Scan for the cell matching the given text and deliver its (x, y) coordinate at center. 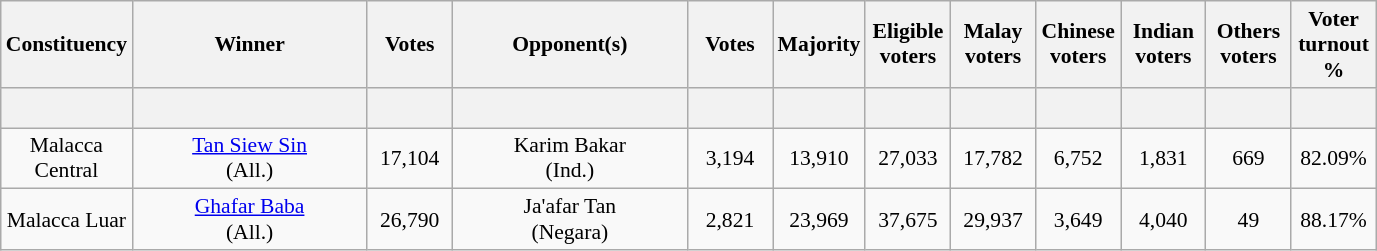
Tan Siew Sin(All.) (250, 158)
4,040 (1164, 220)
Malacca Central (66, 158)
29,937 (992, 220)
3,194 (730, 158)
Majority (820, 44)
49 (1248, 220)
Eligible voters (908, 44)
2,821 (730, 220)
88.17% (1334, 220)
6,752 (1078, 158)
Malacca Luar (66, 220)
Others voters (1248, 44)
3,649 (1078, 220)
Indian voters (1164, 44)
27,033 (908, 158)
Winner (250, 44)
82.09% (1334, 158)
1,831 (1164, 158)
Chinese voters (1078, 44)
Constituency (66, 44)
Ghafar Baba(All.) (250, 220)
669 (1248, 158)
Karim Bakar(Ind.) (570, 158)
17,782 (992, 158)
Malay voters (992, 44)
13,910 (820, 158)
Voter turnout % (1334, 44)
Opponent(s) (570, 44)
37,675 (908, 220)
23,969 (820, 220)
26,790 (410, 220)
Ja'afar Tan(Negara) (570, 220)
17,104 (410, 158)
